Output the [X, Y] coordinate of the center of the cell containing the given text.  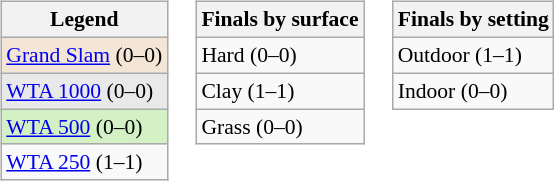
Outdoor (1–1) [474, 55]
Grass (0–0) [280, 127]
WTA 250 (1–1) [84, 162]
Clay (1–1) [280, 91]
WTA 500 (0–0) [84, 127]
Hard (0–0) [280, 55]
Finals by surface [280, 20]
Indoor (0–0) [474, 91]
Legend [84, 20]
Finals by setting [474, 20]
WTA 1000 (0–0) [84, 91]
Grand Slam (0–0) [84, 55]
